Determine the [x, y] coordinate at the center of the cell enclosing the given text.  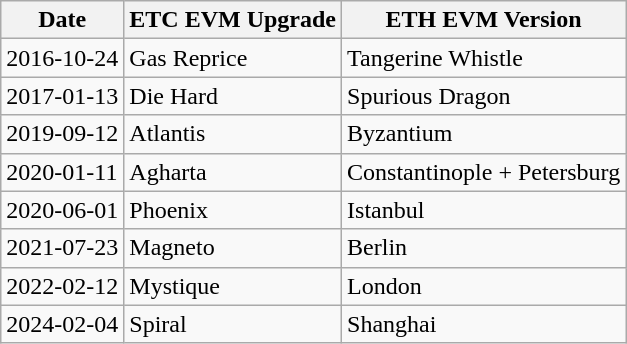
London [484, 286]
Tangerine Whistle [484, 58]
2017-01-13 [62, 96]
Constantinople + Petersburg [484, 172]
2020-01-11 [62, 172]
Spiral [233, 324]
Phoenix [233, 210]
Agharta [233, 172]
2022-02-12 [62, 286]
2016-10-24 [62, 58]
Berlin [484, 248]
Gas Reprice [233, 58]
2021-07-23 [62, 248]
Spurious Dragon [484, 96]
2024-02-04 [62, 324]
Shanghai [484, 324]
Istanbul [484, 210]
Byzantium [484, 134]
2020-06-01 [62, 210]
2019-09-12 [62, 134]
ETH EVM Version [484, 20]
Atlantis [233, 134]
Magneto [233, 248]
Date [62, 20]
Die Hard [233, 96]
Mystique [233, 286]
ETC EVM Upgrade [233, 20]
